Detect which cell encompasses the target text, then output its [x, y] center coordinate. 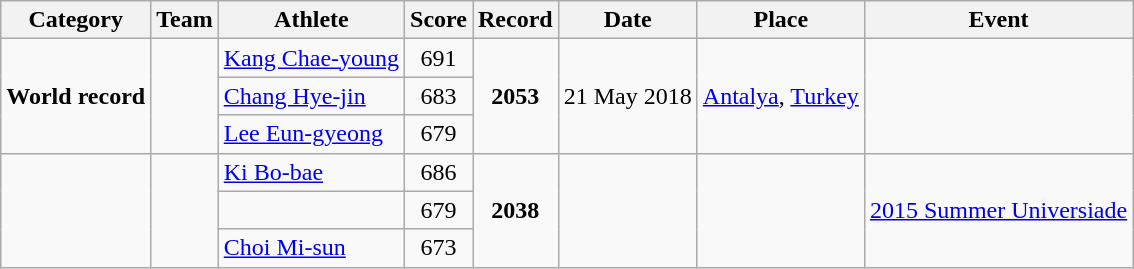
Date [628, 20]
Place [780, 20]
Record [515, 20]
Ki Bo-bae [311, 172]
686 [439, 172]
Antalya, Turkey [780, 96]
2015 Summer Universiade [998, 210]
683 [439, 96]
Event [998, 20]
21 May 2018 [628, 96]
World record [76, 96]
Team [185, 20]
Lee Eun-gyeong [311, 134]
Score [439, 20]
Category [76, 20]
Athlete [311, 20]
Chang Hye-jin [311, 96]
673 [439, 248]
Choi Mi-sun [311, 248]
2038 [515, 210]
Kang Chae-young [311, 58]
691 [439, 58]
2053 [515, 96]
